Find where the given text appears and provide that cell's center as (x, y) coordinate. 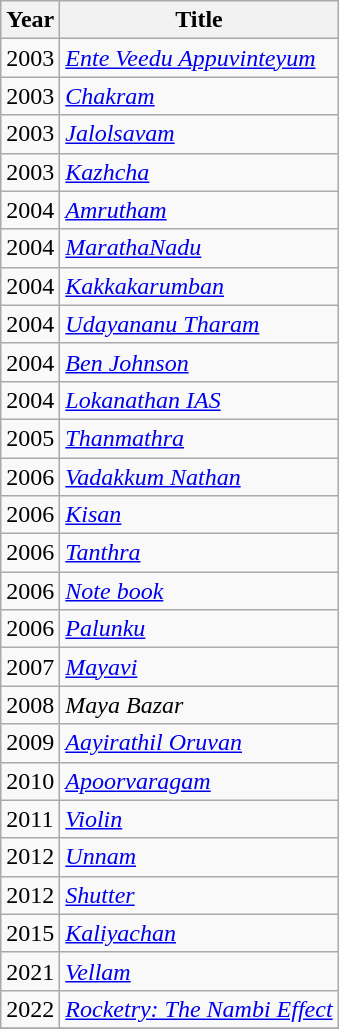
Jalolsavam (199, 134)
Maya Bazar (199, 705)
2005 (30, 438)
Chakram (199, 96)
Title (199, 20)
2022 (30, 1009)
Kakkakarumban (199, 286)
Year (30, 20)
Note book (199, 591)
Kaliyachan (199, 933)
Lokanathan IAS (199, 400)
Vellam (199, 971)
Kisan (199, 515)
2010 (30, 781)
Tanthra (199, 553)
2009 (30, 743)
Vadakkum Nathan (199, 477)
Kazhcha (199, 172)
Ben Johnson (199, 362)
Mayavi (199, 667)
2008 (30, 705)
Aayirathil Oruvan (199, 743)
2011 (30, 819)
Ente Veedu Appuvinteyum (199, 58)
Violin (199, 819)
Shutter (199, 895)
2015 (30, 933)
Rocketry: The Nambi Effect (199, 1009)
Unnam (199, 857)
Thanmathra (199, 438)
Palunku (199, 629)
2021 (30, 971)
MarathaNadu (199, 248)
Amrutham (199, 210)
Apoorvaragam (199, 781)
Udayananu Tharam (199, 324)
2007 (30, 667)
